From the cell containing the given text, extract its center point as [X, Y] coordinate. 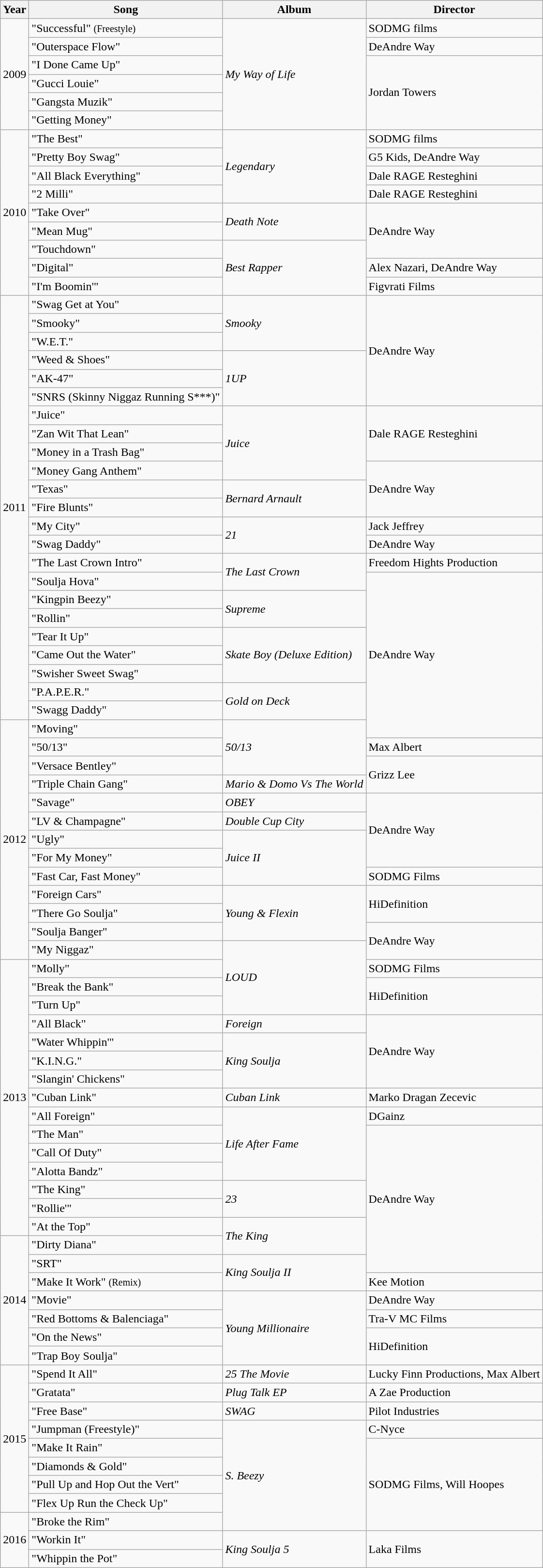
2011 [15, 508]
"Water Whippin'" [126, 1042]
Skate Boy (Deluxe Edition) [294, 655]
"Movie" [126, 1300]
"Slangin' Chickens" [126, 1079]
"There Go Soulja" [126, 913]
"Swisher Sweet Swag" [126, 673]
"Outerspace Flow" [126, 47]
"On the News" [126, 1337]
G5 Kids, DeAndre Way [454, 157]
"I'm Boomin'" [126, 286]
"Whippin the Pot" [126, 1558]
"SNRS (Skinny Niggaz Running S***)" [126, 397]
"Pretty Boy Swag" [126, 157]
"Juice" [126, 415]
Legendary [294, 166]
Young Millionaire [294, 1328]
"Break the Bank" [126, 987]
"My City" [126, 526]
"Workin It" [126, 1540]
"Free Base" [126, 1411]
"Cuban Link" [126, 1097]
"Smooky" [126, 323]
SWAG [294, 1411]
"Foreign Cars" [126, 895]
Grizz Lee [454, 775]
King Soulja II [294, 1273]
Director [454, 10]
Year [15, 10]
"My Niggaz" [126, 950]
Marko Dragan Zecevic [454, 1097]
"Triple Chain Gang" [126, 784]
"2 Milli" [126, 194]
"Rollie'" [126, 1208]
Jack Jeffrey [454, 526]
Death Note [294, 221]
"K.I.N.G." [126, 1060]
2016 [15, 1540]
"The Man" [126, 1134]
LOUD [294, 978]
"The King" [126, 1190]
"At the Top" [126, 1226]
"Fire Blunts" [126, 507]
"Gucci Louie" [126, 83]
"Dirty Diana" [126, 1245]
2009 [15, 74]
My Way of Life [294, 74]
Bernard Arnault [294, 498]
Jordan Towers [454, 93]
Gold on Deck [294, 701]
Alex Nazari, DeAndre Way [454, 268]
The Last Crown [294, 572]
Juice II [294, 858]
"Moving" [126, 729]
"For My Money" [126, 858]
"50/13" [126, 747]
Young & Flexin [294, 913]
Max Albert [454, 747]
"The Best" [126, 139]
"Make It Work" (Remix) [126, 1282]
Smooky [294, 323]
C-Nyce [454, 1429]
2013 [15, 1098]
Freedom Hights Production [454, 563]
1UP [294, 378]
"Alotta Bandz" [126, 1171]
A Zae Production [454, 1392]
"Savage" [126, 802]
Double Cup City [294, 821]
"Tear It Up" [126, 637]
"AK-47" [126, 378]
Pilot Industries [454, 1411]
23 [294, 1199]
"Pull Up and Hop Out the Vert" [126, 1485]
Song [126, 10]
"The Last Crown Intro" [126, 563]
"All Foreign" [126, 1116]
"Make It Rain" [126, 1448]
"Gratata" [126, 1392]
Tra-V MC Films [454, 1319]
"Kingpin Beezy" [126, 600]
2014 [15, 1300]
2015 [15, 1438]
"Successful" (Freestyle) [126, 28]
Best Rapper [294, 268]
"Swag Daddy" [126, 544]
SODMG Films, Will Hoopes [454, 1485]
"Broke the Rim" [126, 1521]
S. Beezy [294, 1475]
"Getting Money" [126, 120]
"Molly" [126, 968]
"Money Gang Anthem" [126, 470]
"Rollin" [126, 618]
"Flex Up Run the Check Up" [126, 1503]
"All Black" [126, 1024]
"Turn Up" [126, 1005]
2012 [15, 839]
DGainz [454, 1116]
"Swagg Daddy" [126, 710]
Kee Motion [454, 1282]
Mario & Domo Vs The World [294, 784]
"Spend It All" [126, 1374]
The King [294, 1236]
"Money in a Trash Bag" [126, 452]
25 The Movie [294, 1374]
2010 [15, 212]
"SRT" [126, 1263]
"Ugly" [126, 839]
"Gangsta Muzik" [126, 102]
50/13 [294, 747]
Album [294, 10]
"Diamonds & Gold" [126, 1466]
"I Done Came Up" [126, 65]
King Soulja 5 [294, 1549]
"W.E.T." [126, 342]
"All Black Everything" [126, 175]
Plug Talk EP [294, 1392]
"Mean Mug" [126, 231]
"LV & Champagne" [126, 821]
"Digital" [126, 268]
King Soulja [294, 1060]
"Zan Wit That Lean" [126, 434]
Juice [294, 443]
"Trap Boy Soulja" [126, 1355]
"Swag Get at You" [126, 305]
Lucky Finn Productions, Max Albert [454, 1374]
"Came Out the Water" [126, 655]
"P.A.P.E.R." [126, 692]
"Soulja Banger" [126, 931]
Life After Fame [294, 1143]
"Touchdown" [126, 249]
Cuban Link [294, 1097]
OBEY [294, 802]
Foreign [294, 1024]
"Soulja Hova" [126, 581]
"Versace Bentley" [126, 765]
"Weed & Shoes" [126, 360]
Supreme [294, 609]
"Fast Car, Fast Money" [126, 876]
"Texas" [126, 489]
"Jumpman (Freestyle)" [126, 1429]
Figvrati Films [454, 286]
21 [294, 535]
"Red Bottoms & Balenciaga" [126, 1319]
"Take Over" [126, 212]
Laka Films [454, 1549]
"Call Of Duty" [126, 1153]
